Search for the cell housing the specified text and yield its [X, Y] center coordinate. 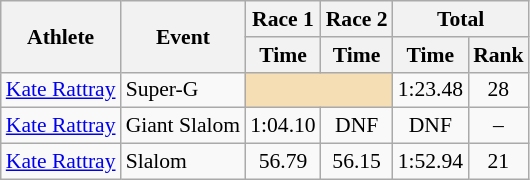
1:04.10 [282, 126]
Giant Slalom [184, 126]
Total [461, 19]
Race 1 [282, 19]
28 [498, 90]
– [498, 126]
21 [498, 162]
Athlete [61, 36]
Race 2 [357, 19]
56.79 [282, 162]
Super-G [184, 90]
Event [184, 36]
1:52.94 [430, 162]
56.15 [357, 162]
1:23.48 [430, 90]
Slalom [184, 162]
Rank [498, 55]
